Locate the cell with the specified text and output its [x, y] center coordinate. 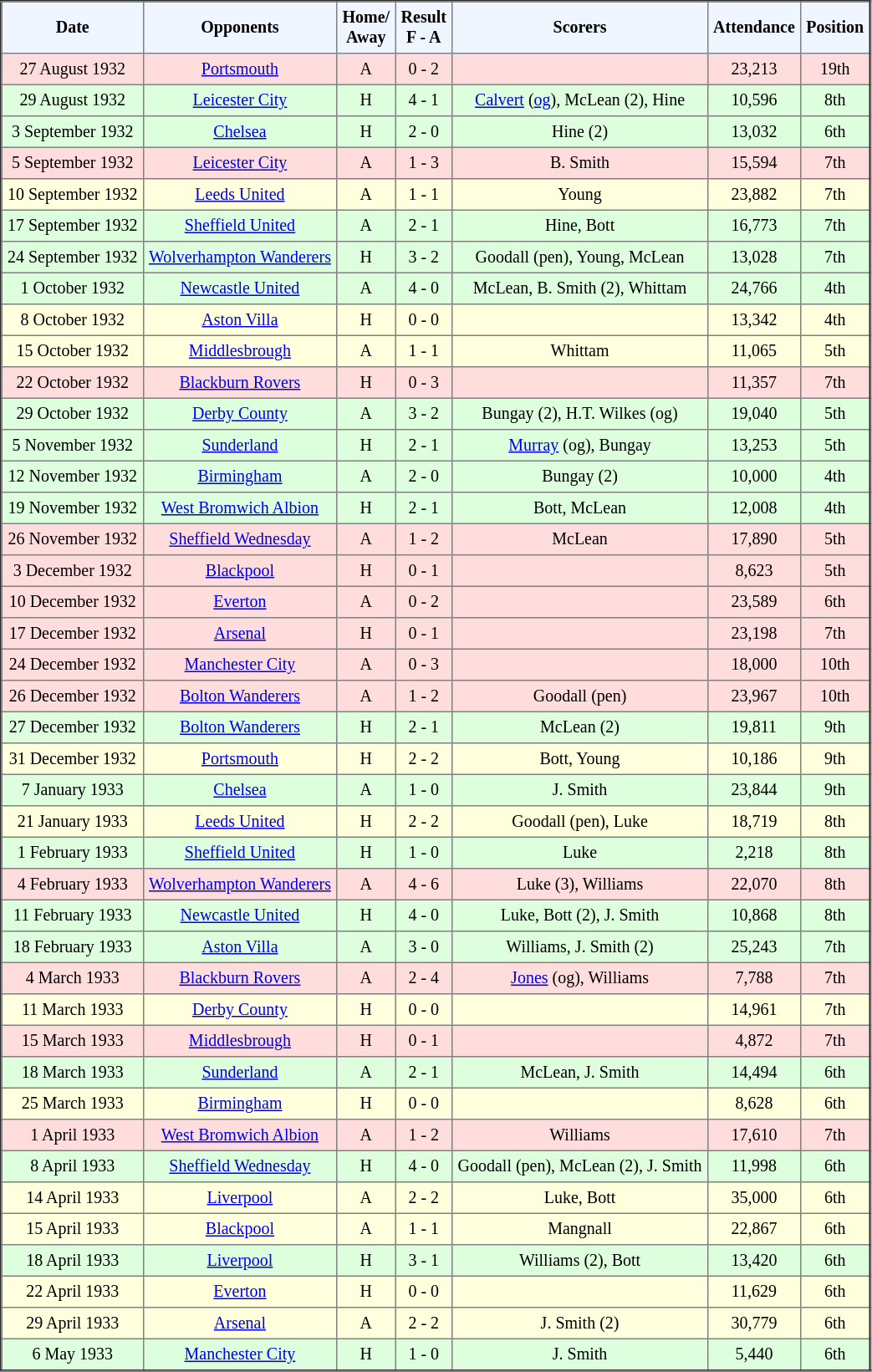
Attendance [754, 28]
1 - 3 [424, 163]
23,882 [754, 195]
22 April 1933 [73, 1292]
1 April 1933 [73, 1135]
17,610 [754, 1135]
McLean, J. Smith [580, 1073]
26 November 1932 [73, 539]
19,040 [754, 414]
22,867 [754, 1229]
15 October 1932 [73, 351]
14,961 [754, 1010]
Luke, Bott [580, 1198]
15,594 [754, 163]
B. Smith [580, 163]
Whittam [580, 351]
13,253 [754, 446]
35,000 [754, 1198]
Luke (3), Williams [580, 885]
Scorers [580, 28]
Murray (og), Bungay [580, 446]
Young [580, 195]
12,008 [754, 508]
18 March 1933 [73, 1073]
4 - 1 [424, 100]
14,494 [754, 1073]
11 February 1933 [73, 916]
23,589 [754, 602]
17 December 1932 [73, 634]
Date [73, 28]
11,357 [754, 383]
Williams, J. Smith (2) [580, 947]
24 September 1932 [73, 258]
8 October 1932 [73, 320]
11,998 [754, 1166]
3 - 1 [424, 1261]
4 February 1933 [73, 885]
14 April 1933 [73, 1198]
Bungay (2), H.T. Wilkes (og) [580, 414]
10 September 1932 [73, 195]
8,623 [754, 571]
5 November 1932 [73, 446]
3 December 1932 [73, 571]
Home/Away [366, 28]
8,628 [754, 1104]
Goodall (pen), Luke [580, 822]
17 September 1932 [73, 226]
18,000 [754, 665]
10,868 [754, 916]
Bungay (2) [580, 477]
29 August 1932 [73, 100]
26 December 1932 [73, 696]
J. Smith (2) [580, 1324]
21 January 1933 [73, 822]
7,788 [754, 978]
13,420 [754, 1261]
Calvert (og), McLean (2), Hine [580, 100]
31 December 1932 [73, 759]
15 April 1933 [73, 1229]
18 April 1933 [73, 1261]
Goodall (pen) [580, 696]
13,028 [754, 258]
McLean (2) [580, 727]
2 - 4 [424, 978]
29 April 1933 [73, 1324]
Bott, McLean [580, 508]
Williams [580, 1135]
1 February 1933 [73, 853]
4 March 1933 [73, 978]
1 October 1932 [73, 288]
Hine (2) [580, 132]
23,213 [754, 69]
12 November 1932 [73, 477]
7 January 1933 [73, 790]
Hine, Bott [580, 226]
10,000 [754, 477]
Jones (og), Williams [580, 978]
Opponents [239, 28]
Goodall (pen), Young, McLean [580, 258]
11,065 [754, 351]
27 August 1932 [73, 69]
McLean, B. Smith (2), Whittam [580, 288]
19 November 1932 [73, 508]
4 - 6 [424, 885]
Luke [580, 853]
10,186 [754, 759]
24,766 [754, 288]
5 September 1932 [73, 163]
Williams (2), Bott [580, 1261]
18,719 [754, 822]
McLean [580, 539]
19,811 [754, 727]
4,872 [754, 1041]
25 March 1933 [73, 1104]
30,779 [754, 1324]
23,967 [754, 696]
ResultF - A [424, 28]
Position [836, 28]
15 March 1933 [73, 1041]
5,440 [754, 1354]
2,218 [754, 853]
13,032 [754, 132]
22,070 [754, 885]
10 December 1932 [73, 602]
Mangnall [580, 1229]
13,342 [754, 320]
24 December 1932 [73, 665]
3 - 0 [424, 947]
11 March 1933 [73, 1010]
3 September 1932 [73, 132]
29 October 1932 [73, 414]
8 April 1933 [73, 1166]
Luke, Bott (2), J. Smith [580, 916]
23,844 [754, 790]
19th [836, 69]
Bott, Young [580, 759]
11,629 [754, 1292]
22 October 1932 [73, 383]
6 May 1933 [73, 1354]
18 February 1933 [73, 947]
27 December 1932 [73, 727]
Goodall (pen), McLean (2), J. Smith [580, 1166]
16,773 [754, 226]
25,243 [754, 947]
10,596 [754, 100]
23,198 [754, 634]
17,890 [754, 539]
